Output the [X, Y] coordinate of the center of the cell containing the given text.  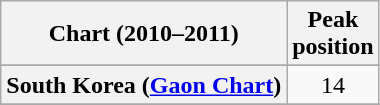
South Korea (Gaon Chart) [144, 85]
Peakposition [333, 34]
Chart (2010–2011) [144, 34]
14 [333, 85]
